Output the [X, Y] coordinate of the center of the cell containing the given text.  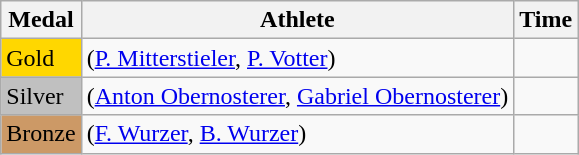
Time [546, 20]
(Anton Obernosterer, Gabriel Obernosterer) [298, 96]
Gold [41, 58]
Bronze [41, 134]
Medal [41, 20]
Athlete [298, 20]
Silver [41, 96]
(F. Wurzer, B. Wurzer) [298, 134]
(P. Mitterstieler, P. Votter) [298, 58]
